Determine the [X, Y] coordinate at the center of the cell enclosing the given text.  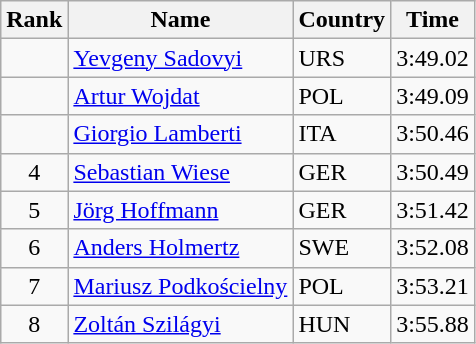
7 [34, 286]
5 [34, 210]
Artur Wojdat [180, 96]
3:49.09 [433, 96]
Sebastian Wiese [180, 172]
Rank [34, 20]
Mariusz Podkościelny [180, 286]
3:50.49 [433, 172]
3:50.46 [433, 134]
3:55.88 [433, 324]
6 [34, 248]
SWE [342, 248]
Country [342, 20]
4 [34, 172]
3:49.02 [433, 58]
3:52.08 [433, 248]
HUN [342, 324]
Giorgio Lamberti [180, 134]
Name [180, 20]
Yevgeny Sadovyi [180, 58]
Time [433, 20]
8 [34, 324]
Jörg Hoffmann [180, 210]
Zoltán Szilágyi [180, 324]
ITA [342, 134]
3:51.42 [433, 210]
Anders Holmertz [180, 248]
3:53.21 [433, 286]
URS [342, 58]
